Extract the (x, y) coordinate from the center of the cell holding the provided text.  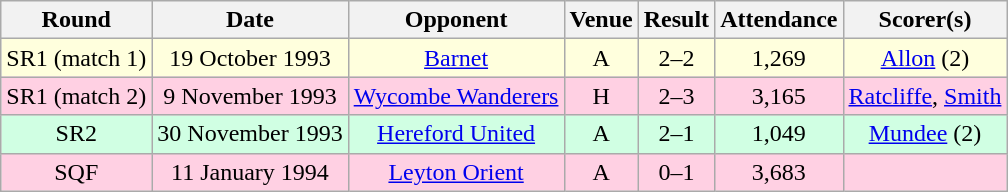
3,683 (779, 172)
11 January 1994 (250, 172)
1,049 (779, 134)
9 November 1993 (250, 96)
Scorer(s) (925, 20)
Wycombe Wanderers (456, 96)
0–1 (676, 172)
Date (250, 20)
SR2 (76, 134)
Venue (601, 20)
19 October 1993 (250, 58)
Leyton Orient (456, 172)
SR1 (match 2) (76, 96)
1,269 (779, 58)
3,165 (779, 96)
Opponent (456, 20)
Hereford United (456, 134)
Result (676, 20)
H (601, 96)
2–3 (676, 96)
Mundee (2) (925, 134)
SR1 (match 1) (76, 58)
SQF (76, 172)
Round (76, 20)
Attendance (779, 20)
2–2 (676, 58)
Barnet (456, 58)
2–1 (676, 134)
Ratcliffe, Smith (925, 96)
30 November 1993 (250, 134)
Allon (2) (925, 58)
